Capture the cell that displays the provided text and extract its (x, y) central coordinate. 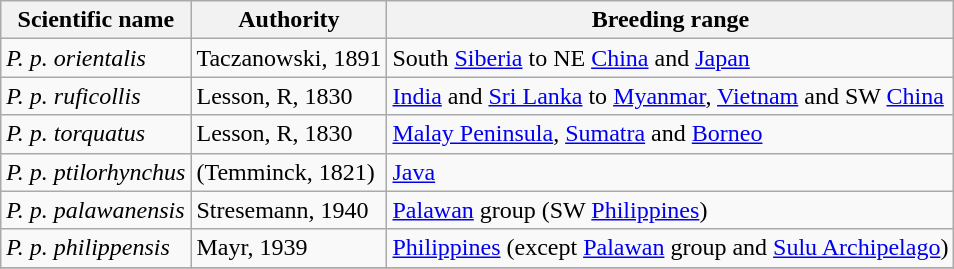
Authority (289, 20)
Stresemann, 1940 (289, 210)
Breeding range (670, 20)
(Temminck, 1821) (289, 172)
Philippines (except Palawan group and Sulu Archipelago) (670, 248)
Palawan group (SW Philippines) (670, 210)
P. p. palawanensis (96, 210)
P. p. ptilorhynchus (96, 172)
Malay Peninsula, Sumatra and Borneo (670, 134)
South Siberia to NE China and Japan (670, 58)
Scientific name (96, 20)
P. p. ruficollis (96, 96)
Java (670, 172)
P. p. orientalis (96, 58)
Taczanowski, 1891 (289, 58)
P. p. philippensis (96, 248)
P. p. torquatus (96, 134)
India and Sri Lanka to Myanmar, Vietnam and SW China (670, 96)
Mayr, 1939 (289, 248)
